Output the (x, y) coordinate of the center of the cell containing the given text.  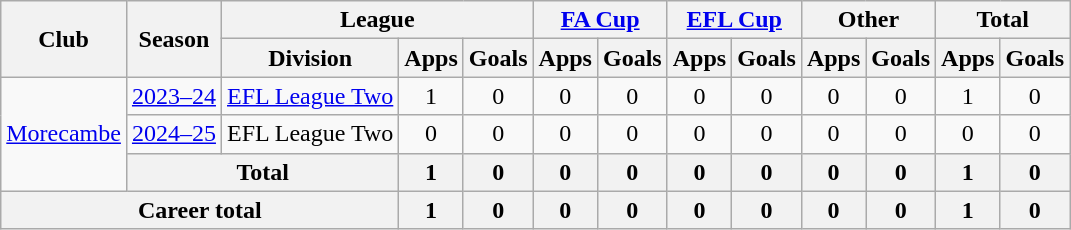
Other (868, 20)
FA Cup (600, 20)
EFL Cup (734, 20)
League (377, 20)
Division (310, 58)
2024–25 (174, 134)
Career total (200, 210)
2023–24 (174, 96)
Season (174, 39)
Morecambe (64, 134)
Club (64, 39)
